Locate the cell with the specified text and output its (X, Y) center coordinate. 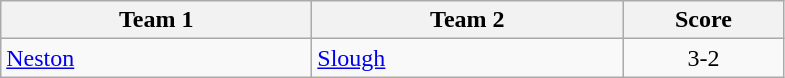
Score (704, 20)
3-2 (704, 58)
Slough (468, 58)
Team 2 (468, 20)
Team 1 (156, 20)
Neston (156, 58)
